Extract the (X, Y) coordinate from the center of the cell holding the provided text.  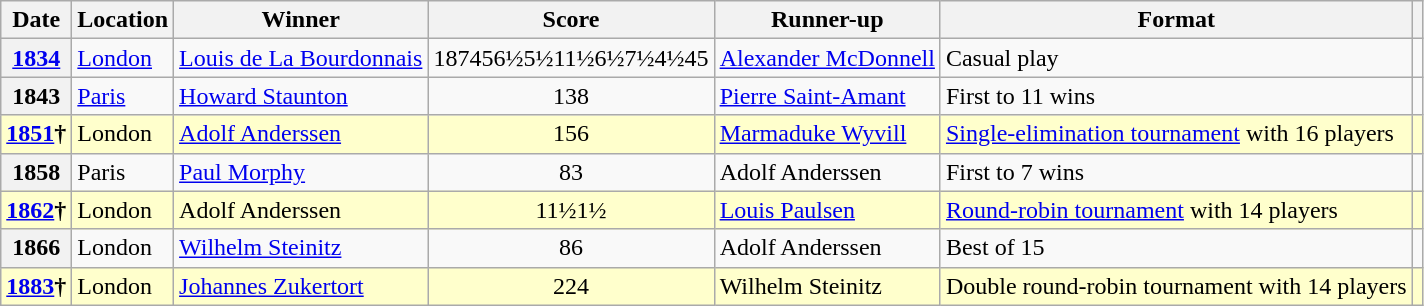
Winner (301, 20)
Round-robin tournament with 14 players (1176, 210)
1851† (36, 134)
Score (571, 20)
Format (1176, 20)
Paul Morphy (301, 172)
Date (36, 20)
224 (571, 286)
187456½5½11½6½7½4½45 (571, 58)
Single-elimination tournament with 16 players (1176, 134)
156 (571, 134)
1843 (36, 96)
Howard Staunton (301, 96)
Location (123, 20)
First to 11 wins (1176, 96)
Runner-up (827, 20)
Johannes Zukertort (301, 286)
Pierre Saint-Amant (827, 96)
86 (571, 248)
1862† (36, 210)
1834 (36, 58)
1858 (36, 172)
1883† (36, 286)
Louis Paulsen (827, 210)
First to 7 wins (1176, 172)
Double round-robin tournament with 14 players (1176, 286)
Casual play (1176, 58)
1866 (36, 248)
138 (571, 96)
Alexander McDonnell (827, 58)
Louis de La Bourdonnais (301, 58)
11½1½ (571, 210)
83 (571, 172)
Best of 15 (1176, 248)
Marmaduke Wyvill (827, 134)
